Provide the [x, y] coordinate of the cell's center where the given text is located.  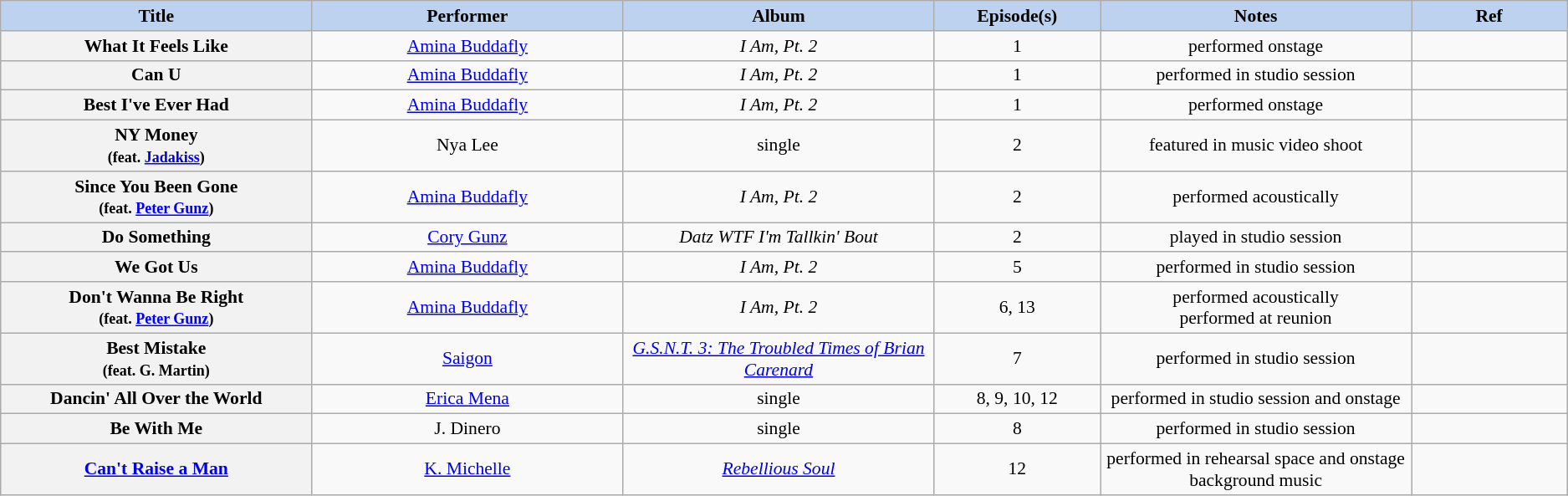
We Got Us [156, 268]
Do Something [156, 238]
Nya Lee [467, 146]
G.S.N.T. 3: The Troubled Times of Brian Carenard [779, 358]
Since You Been Gone (feat. Peter Gunz) [156, 197]
NY Money (feat. Jadakiss) [156, 146]
Title [156, 16]
Best I've Ever Had [156, 105]
Be With Me [156, 429]
5 [1017, 268]
What It Feels Like [156, 46]
Datz WTF I'm Tallkin' Bout [779, 238]
Rebellious Soul [779, 470]
Can't Raise a Man [156, 470]
J. Dinero [467, 429]
performed in studio session and onstage [1256, 399]
performed acoustically [1256, 197]
featured in music video shoot [1256, 146]
played in studio session [1256, 238]
Episode(s) [1017, 16]
8, 9, 10, 12 [1017, 399]
Performer [467, 16]
12 [1017, 470]
6, 13 [1017, 308]
performed acoustically performed at reunion [1256, 308]
Saigon [467, 358]
Album [779, 16]
K. Michelle [467, 470]
8 [1017, 429]
Notes [1256, 16]
Erica Mena [467, 399]
performed in rehearsal space and onstage background music [1256, 470]
Dancin' All Over the World [156, 399]
7 [1017, 358]
Can U [156, 75]
Cory Gunz [467, 238]
Don't Wanna Be Right (feat. Peter Gunz) [156, 308]
Ref [1489, 16]
Best Mistake (feat. G. Martin) [156, 358]
